Return (X, Y) of the center of cell containing provided text 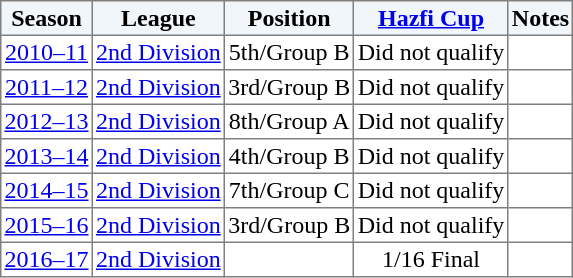
1/16 Final (431, 259)
7th/Group C (288, 190)
League (158, 18)
4th/Group B (288, 156)
2012–13 (47, 121)
Hazfi Cup (431, 18)
2015–16 (47, 225)
5th/Group B (288, 52)
2014–15 (47, 190)
2013–14 (47, 156)
8th/Group A (288, 121)
Position (288, 18)
Notes (540, 18)
Season (47, 18)
2010–11 (47, 52)
2016–17 (47, 259)
2011–12 (47, 87)
